Detect which cell encompasses the target text, then output its [x, y] center coordinate. 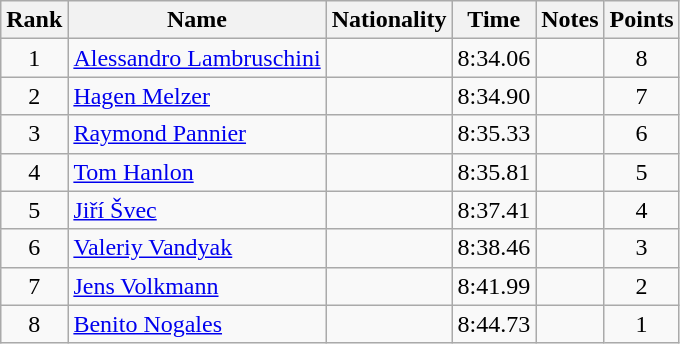
Nationality [389, 20]
Jens Volkmann [197, 286]
Name [197, 20]
8:41.99 [494, 286]
Alessandro Lambruschini [197, 58]
Rank [34, 20]
Raymond Pannier [197, 134]
Hagen Melzer [197, 96]
8:38.46 [494, 248]
8:44.73 [494, 324]
Benito Nogales [197, 324]
8:35.81 [494, 172]
8:37.41 [494, 210]
8:35.33 [494, 134]
Notes [570, 20]
Valeriy Vandyak [197, 248]
Jiří Švec [197, 210]
Tom Hanlon [197, 172]
8:34.06 [494, 58]
8:34.90 [494, 96]
Time [494, 20]
Points [642, 20]
